Capture the cell that displays the provided text and extract its (X, Y) central coordinate. 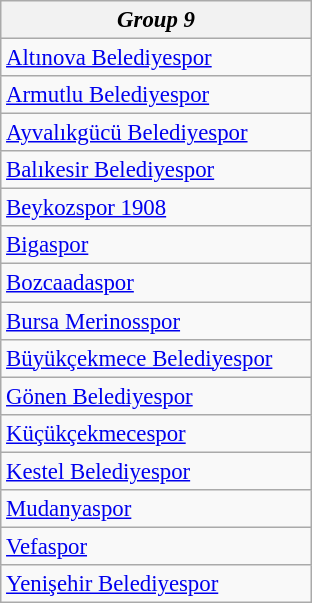
Yenişehir Belediyespor (156, 584)
Beykozspor 1908 (156, 208)
Altınova Belediyespor (156, 58)
Armutlu Belediyespor (156, 95)
Mudanyaspor (156, 509)
Vefaspor (156, 546)
Bigaspor (156, 245)
Kestel Belediyespor (156, 471)
Group 9 (156, 20)
Büyükçekmece Belediyespor (156, 358)
Küçükçekmecespor (156, 433)
Ayvalıkgücü Belediyespor (156, 133)
Bursa Merinosspor (156, 321)
Balıkesir Belediyespor (156, 170)
Bozcaadaspor (156, 283)
Gönen Belediyespor (156, 396)
